Determine the [X, Y] coordinate at the center of the cell enclosing the given text.  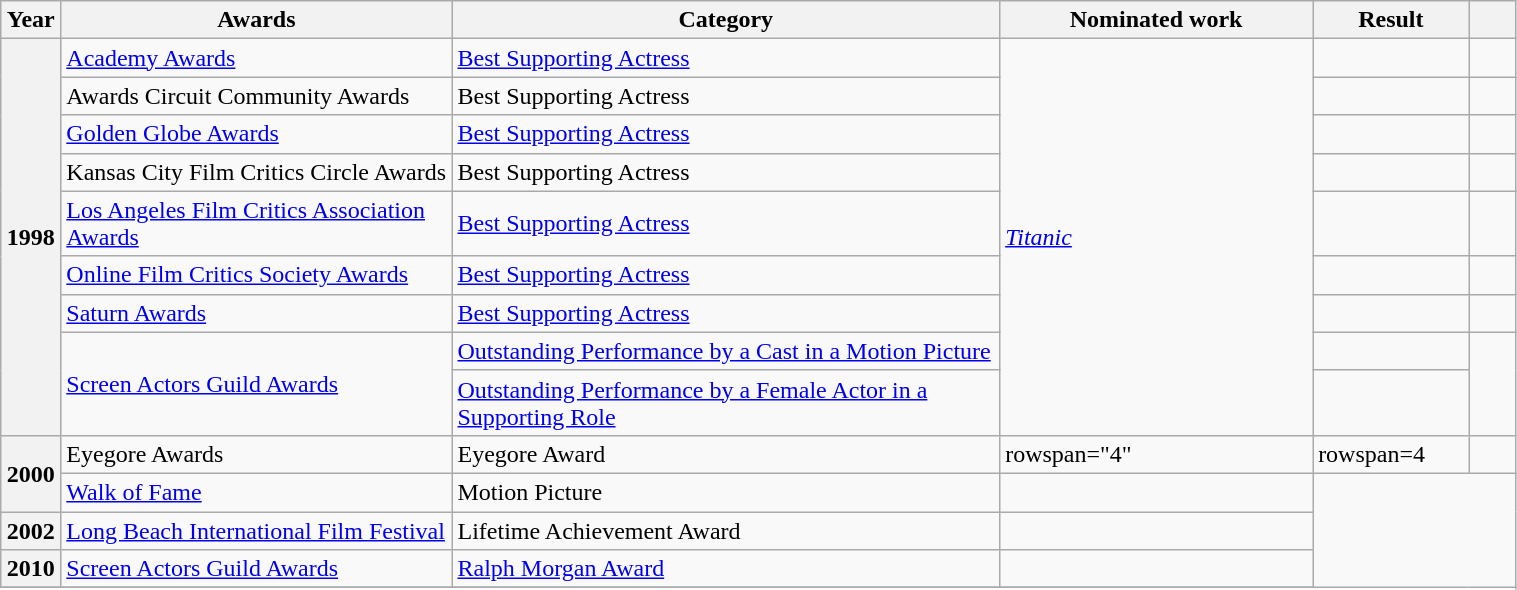
Lifetime Achievement Award [726, 531]
Result [1391, 20]
1998 [31, 238]
Year [31, 20]
rowspan=4 [1391, 454]
Saturn Awards [256, 313]
2000 [31, 473]
Outstanding Performance by a Cast in a Motion Picture [726, 351]
Motion Picture [726, 492]
2002 [31, 531]
Long Beach International Film Festival [256, 531]
Category [726, 20]
Awards Circuit Community Awards [256, 96]
Awards [256, 20]
Kansas City Film Critics Circle Awards [256, 172]
Nominated work [1156, 20]
Eyegore Award [726, 454]
Online Film Critics Society Awards [256, 275]
Eyegore Awards [256, 454]
Walk of Fame [256, 492]
Titanic [1156, 238]
Outstanding Performance by a Female Actor in a Supporting Role [726, 402]
Ralph Morgan Award [726, 569]
rowspan="4" [1156, 454]
Los Angeles Film Critics Association Awards [256, 224]
Academy Awards [256, 58]
Golden Globe Awards [256, 134]
2010 [31, 569]
